Scan for the cell matching the given text and deliver its (X, Y) coordinate at center. 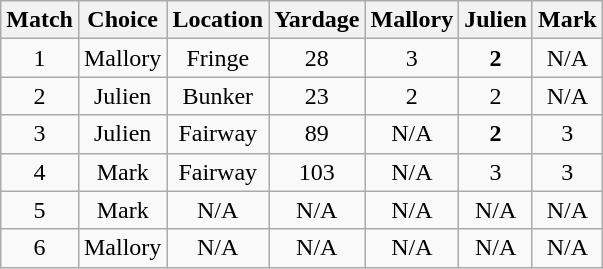
4 (40, 172)
103 (317, 172)
Choice (122, 20)
Fringe (218, 58)
28 (317, 58)
Location (218, 20)
23 (317, 96)
Match (40, 20)
1 (40, 58)
89 (317, 134)
5 (40, 210)
Yardage (317, 20)
6 (40, 248)
Bunker (218, 96)
